Search for the cell housing the specified text and yield its (x, y) center coordinate. 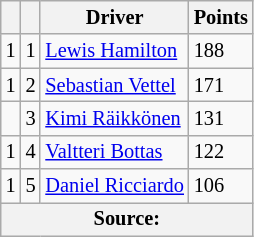
5 (31, 186)
Source: (127, 219)
Valtteri Bottas (114, 152)
Driver (114, 17)
Lewis Hamilton (114, 51)
Kimi Räikkönen (114, 118)
Points (221, 17)
4 (31, 152)
2 (31, 85)
3 (31, 118)
188 (221, 51)
Daniel Ricciardo (114, 186)
Sebastian Vettel (114, 85)
106 (221, 186)
122 (221, 152)
171 (221, 85)
131 (221, 118)
